Identify which cell holds the provided text, then report its [X, Y] central coordinate. 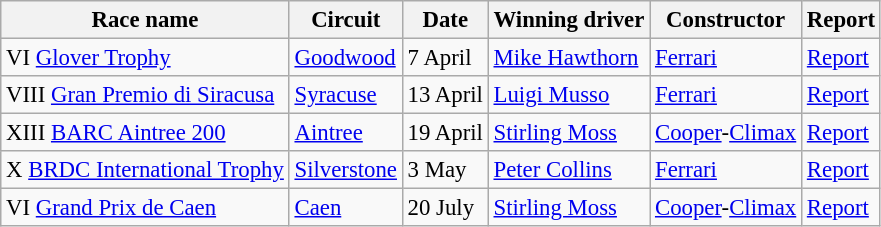
VI Glover Trophy [145, 58]
7 April [445, 58]
XIII BARC Aintree 200 [145, 133]
Syracuse [346, 95]
Winning driver [568, 20]
Luigi Musso [568, 95]
3 May [445, 170]
Constructor [726, 20]
13 April [445, 95]
Mike Hawthorn [568, 58]
Peter Collins [568, 170]
Aintree [346, 133]
Date [445, 20]
Caen [346, 208]
Goodwood [346, 58]
20 July [445, 208]
19 April [445, 133]
Race name [145, 20]
Silverstone [346, 170]
VI Grand Prix de Caen [145, 208]
Circuit [346, 20]
VIII Gran Premio di Siracusa [145, 95]
X BRDC International Trophy [145, 170]
